Extract the [x, y] coordinate from the center of the cell holding the provided text.  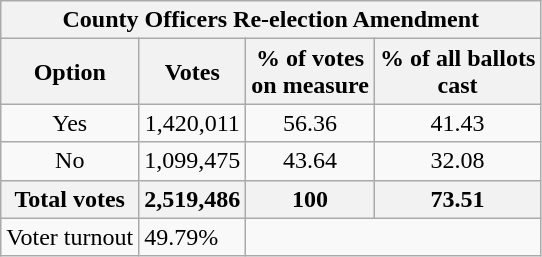
2,519,486 [192, 199]
Votes [192, 72]
% of voteson measure [310, 72]
% of all ballotscast [457, 72]
Voter turnout [70, 237]
No [70, 161]
49.79% [192, 237]
Yes [70, 123]
Option [70, 72]
1,099,475 [192, 161]
41.43 [457, 123]
73.51 [457, 199]
56.36 [310, 123]
1,420,011 [192, 123]
32.08 [457, 161]
43.64 [310, 161]
Total votes [70, 199]
County Officers Re-election Amendment [271, 20]
100 [310, 199]
